Pinpoint the cell where the given text exists, returning its (X, Y) midpoint coordinate. 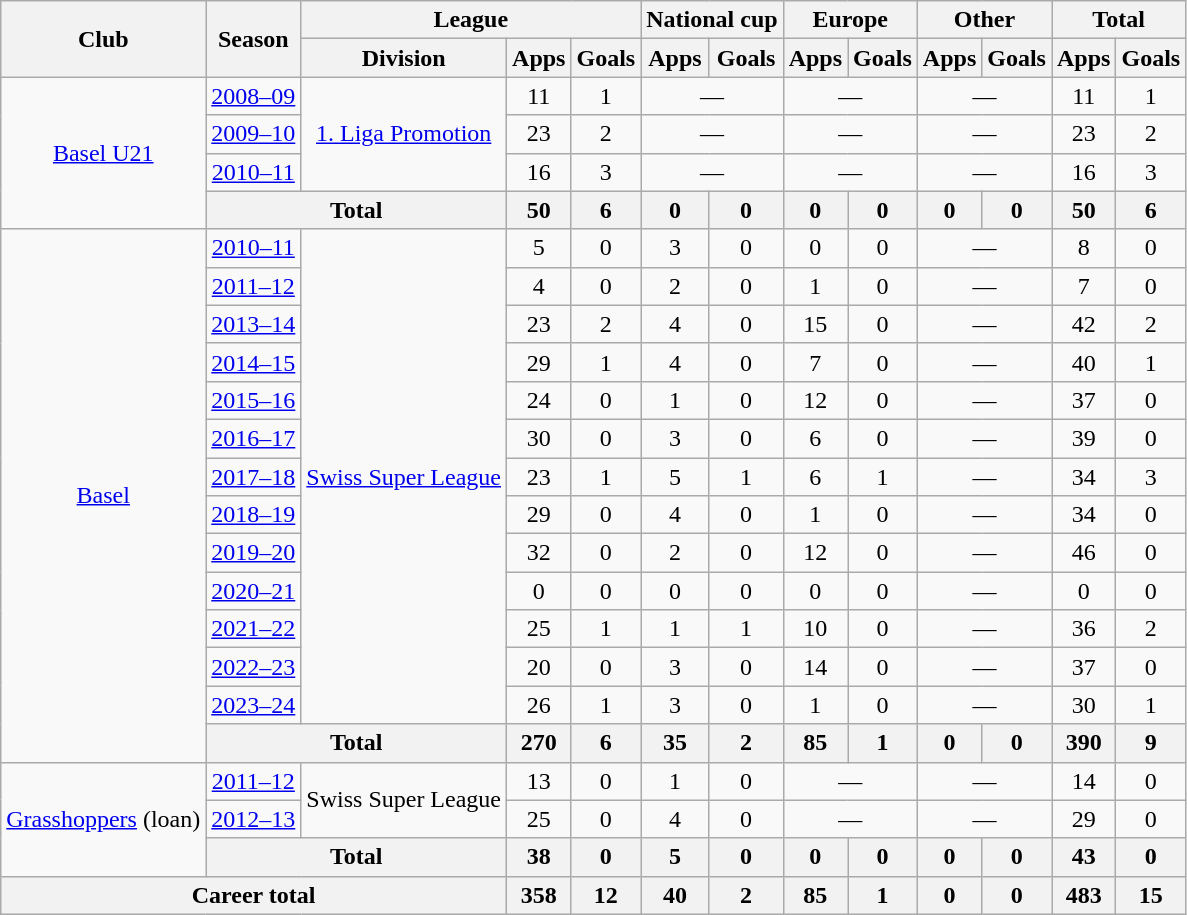
8 (1084, 248)
10 (815, 629)
13 (539, 781)
2012–13 (254, 819)
Europe (850, 20)
2014–15 (254, 362)
483 (1084, 895)
National cup (712, 20)
2015–16 (254, 400)
24 (539, 400)
358 (539, 895)
20 (539, 667)
2021–22 (254, 629)
2016–17 (254, 438)
2013–14 (254, 324)
Basel (104, 496)
Other (984, 20)
Grasshoppers (loan) (104, 819)
43 (1084, 857)
36 (1084, 629)
270 (539, 743)
35 (675, 743)
League (471, 20)
2023–24 (254, 705)
9 (1151, 743)
Division (404, 58)
390 (1084, 743)
2008–09 (254, 96)
38 (539, 857)
39 (1084, 438)
46 (1084, 553)
2017–18 (254, 477)
Club (104, 39)
2009–10 (254, 134)
2022–23 (254, 667)
Career total (254, 895)
2019–20 (254, 553)
42 (1084, 324)
26 (539, 705)
2018–19 (254, 515)
1. Liga Promotion (404, 134)
32 (539, 553)
Basel U21 (104, 153)
2020–21 (254, 591)
Season (254, 39)
